Extract the (x, y) coordinate from the center of the cell holding the provided text.  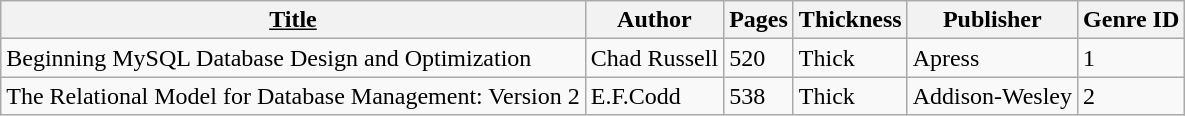
Author (654, 20)
Pages (759, 20)
E.F.Codd (654, 96)
Beginning MySQL Database Design and Optimization (293, 58)
The Relational Model for Database Management: Version 2 (293, 96)
Apress (992, 58)
1 (1132, 58)
Publisher (992, 20)
Genre ID (1132, 20)
2 (1132, 96)
Thickness (850, 20)
520 (759, 58)
Addison-Wesley (992, 96)
538 (759, 96)
Title (293, 20)
Chad Russell (654, 58)
